Capture the cell that displays the provided text and extract its (X, Y) central coordinate. 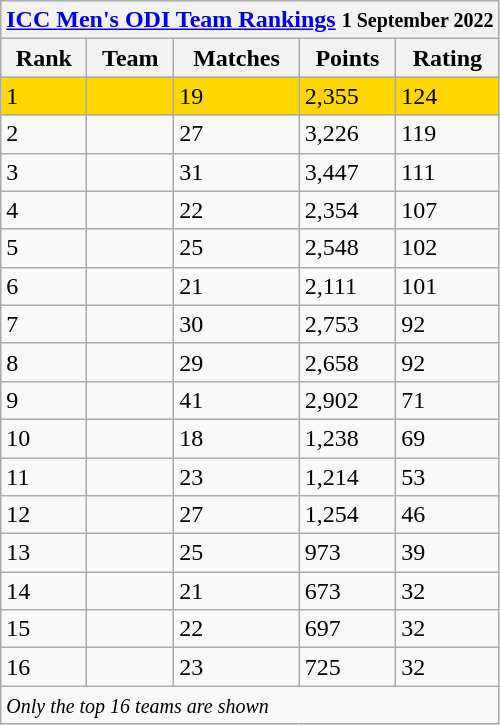
2,753 (347, 324)
102 (448, 248)
3,226 (347, 134)
15 (44, 629)
2,658 (347, 362)
11 (44, 477)
1,254 (347, 515)
Rating (448, 58)
Only the top 16 teams are shown (250, 705)
14 (44, 591)
9 (44, 400)
2,354 (347, 210)
2,355 (347, 96)
111 (448, 172)
101 (448, 286)
29 (237, 362)
2,902 (347, 400)
5 (44, 248)
8 (44, 362)
31 (237, 172)
30 (237, 324)
ICC Men's ODI Team Rankings 1 September 2022 (250, 20)
10 (44, 438)
18 (237, 438)
973 (347, 553)
53 (448, 477)
725 (347, 667)
41 (237, 400)
Matches (237, 58)
2 (44, 134)
19 (237, 96)
1,214 (347, 477)
12 (44, 515)
1,238 (347, 438)
13 (44, 553)
1 (44, 96)
673 (347, 591)
16 (44, 667)
119 (448, 134)
124 (448, 96)
2,111 (347, 286)
697 (347, 629)
Team (130, 58)
6 (44, 286)
39 (448, 553)
4 (44, 210)
71 (448, 400)
7 (44, 324)
69 (448, 438)
46 (448, 515)
3,447 (347, 172)
Points (347, 58)
107 (448, 210)
Rank (44, 58)
3 (44, 172)
2,548 (347, 248)
